Identify which cell holds the provided text, then report its [X, Y] central coordinate. 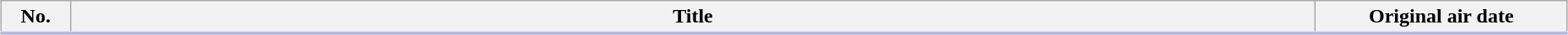
No. [35, 17]
Original air date [1441, 17]
Title [693, 17]
